Detect which cell encompasses the target text, then output its (x, y) center coordinate. 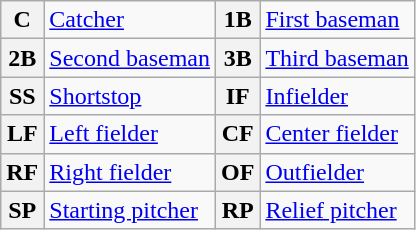
Second baseman (130, 58)
Third baseman (337, 58)
IF (237, 96)
First baseman (337, 20)
Starting pitcher (130, 210)
Outfielder (337, 172)
OF (237, 172)
Center fielder (337, 134)
RP (237, 210)
RF (22, 172)
Right fielder (130, 172)
SS (22, 96)
1B (237, 20)
Shortstop (130, 96)
2B (22, 58)
LF (22, 134)
C (22, 20)
3B (237, 58)
CF (237, 134)
Left fielder (130, 134)
SP (22, 210)
Catcher (130, 20)
Relief pitcher (337, 210)
Infielder (337, 96)
